Provide the (X, Y) coordinate of the cell's center where the given text is located.  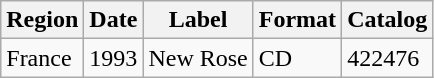
1993 (114, 58)
Catalog (388, 20)
Date (114, 20)
France (42, 58)
CD (297, 58)
422476 (388, 58)
New Rose (198, 58)
Format (297, 20)
Label (198, 20)
Region (42, 20)
